For the text-containing cell, return its midpoint in [X, Y] coordinate format. 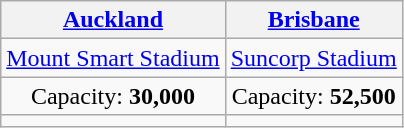
Capacity: 30,000 [113, 96]
Capacity: 52,500 [314, 96]
Mount Smart Stadium [113, 58]
Auckland [113, 20]
Brisbane [314, 20]
Suncorp Stadium [314, 58]
